Return (x, y) of the center of cell containing provided text 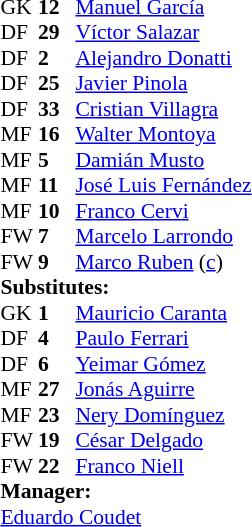
Alejandro Donatti (163, 58)
9 (57, 262)
27 (57, 389)
33 (57, 109)
6 (57, 364)
19 (57, 441)
16 (57, 135)
Javier Pinola (163, 83)
Nery Domínguez (163, 415)
2 (57, 58)
Marcelo Larrondo (163, 237)
10 (57, 211)
11 (57, 185)
22 (57, 466)
Walter Montoya (163, 135)
José Luis Fernández (163, 185)
Mauricio Caranta (163, 313)
Marco Ruben (c) (163, 262)
Manager: (126, 491)
1 (57, 313)
Cristian Villagra (163, 109)
Franco Cervi (163, 211)
4 (57, 339)
Yeimar Gómez (163, 364)
29 (57, 33)
7 (57, 237)
Substitutes: (126, 287)
Víctor Salazar (163, 33)
Jonás Aguirre (163, 389)
25 (57, 83)
César Delgado (163, 441)
5 (57, 160)
23 (57, 415)
GK (19, 313)
Paulo Ferrari (163, 339)
Franco Niell (163, 466)
Damián Musto (163, 160)
